Search for the cell housing the specified text and yield its (X, Y) center coordinate. 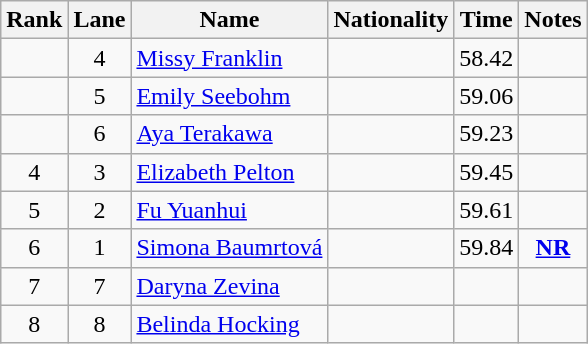
2 (100, 210)
Lane (100, 20)
59.84 (486, 248)
NR (553, 248)
Simona Baumrtová (230, 248)
59.06 (486, 96)
Belinda Hocking (230, 324)
Time (486, 20)
59.45 (486, 172)
1 (100, 248)
59.61 (486, 210)
Daryna Zevina (230, 286)
58.42 (486, 58)
Elizabeth Pelton (230, 172)
Nationality (391, 20)
3 (100, 172)
Fu Yuanhui (230, 210)
Rank (34, 20)
Missy Franklin (230, 58)
Aya Terakawa (230, 134)
59.23 (486, 134)
Emily Seebohm (230, 96)
Notes (553, 20)
Name (230, 20)
